For the text-containing cell, return its midpoint in [X, Y] coordinate format. 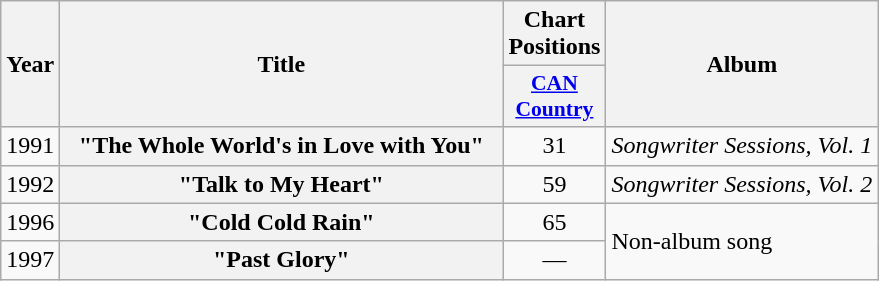
59 [554, 184]
Title [282, 64]
— [554, 260]
1992 [30, 184]
"Past Glory" [282, 260]
CAN Country [554, 96]
Chart Positions [554, 34]
Songwriter Sessions, Vol. 1 [742, 146]
Non-album song [742, 241]
"Talk to My Heart" [282, 184]
Songwriter Sessions, Vol. 2 [742, 184]
Album [742, 64]
1997 [30, 260]
31 [554, 146]
"Cold Cold Rain" [282, 222]
Year [30, 64]
1996 [30, 222]
1991 [30, 146]
"The Whole World's in Love with You" [282, 146]
65 [554, 222]
